Locate the cell with the specified text and output its [x, y] center coordinate. 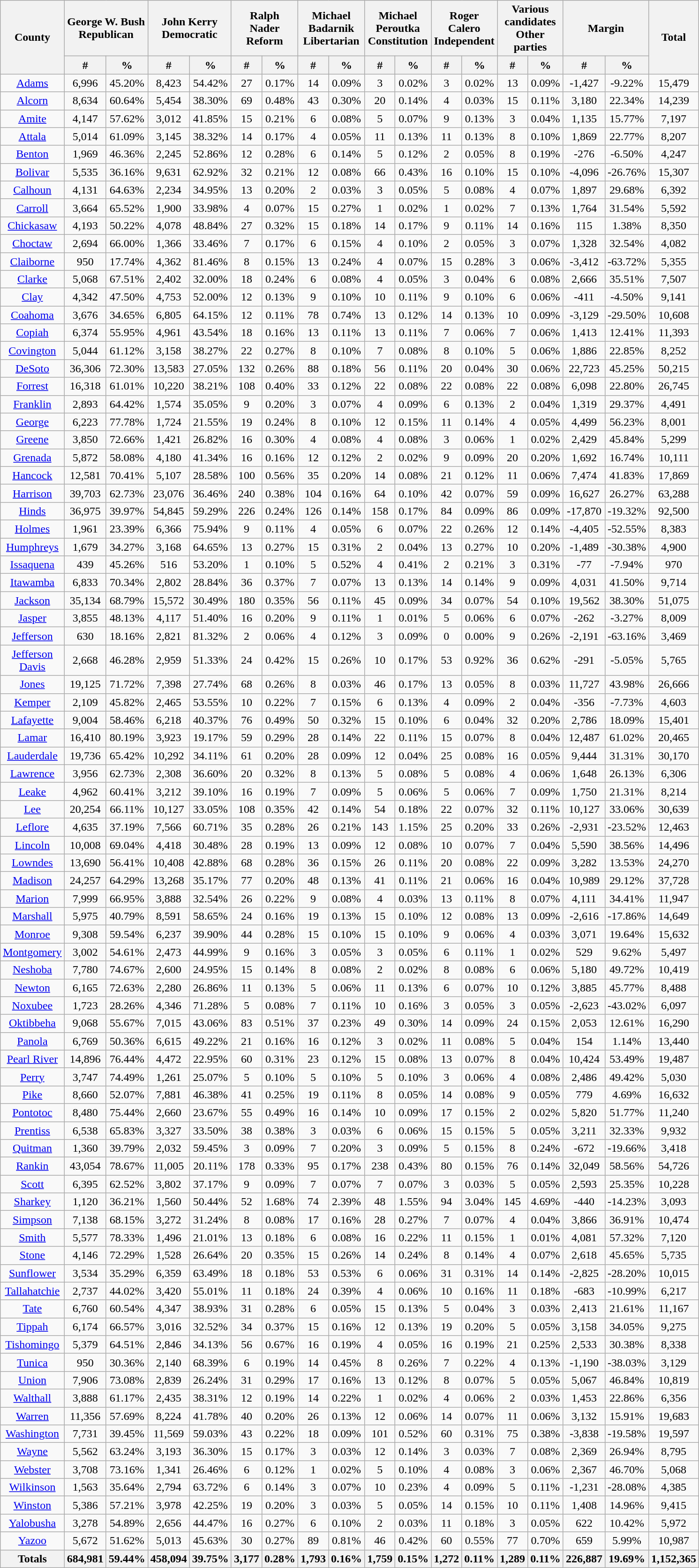
8,634 [85, 101]
Jones [32, 684]
37.19% [127, 827]
36.30% [210, 1452]
58.46% [127, 720]
Yazoo [32, 1541]
49 [380, 1023]
-2,191 [584, 636]
39.75% [210, 1559]
8,214 [673, 791]
2.39% [347, 1202]
92,500 [673, 511]
Lamar [32, 738]
6,217 [673, 1291]
178 [247, 1166]
22.34% [626, 101]
1,120 [85, 1202]
63.72% [210, 1487]
41.50% [626, 583]
33.46% [210, 243]
5,014 [85, 136]
33.05% [210, 809]
57.21% [127, 1505]
78 [313, 315]
20,254 [85, 809]
74 [313, 1202]
37 [313, 1023]
20.11% [210, 1166]
9,932 [673, 1130]
4,472 [169, 1059]
2,245 [169, 154]
72.66% [127, 440]
9,714 [673, 583]
17.74% [127, 261]
69 [247, 101]
19.64% [626, 934]
Webster [32, 1470]
3,071 [584, 934]
35.29% [127, 1273]
8,480 [85, 1112]
-43.02% [626, 1005]
Yalobusha [32, 1523]
Totals [32, 1559]
30.38% [626, 1344]
Union [32, 1380]
43.98% [626, 684]
1,152,365 [673, 1559]
4,362 [169, 261]
2,473 [169, 952]
46.38% [210, 1095]
-1,489 [584, 547]
7,906 [85, 1380]
13.53% [626, 863]
1,869 [584, 136]
3,002 [85, 952]
45.65% [626, 1255]
Franklin [32, 404]
10,989 [584, 881]
-9.22% [626, 83]
15,632 [673, 934]
-17,870 [584, 511]
5,765 [673, 660]
3,956 [85, 773]
50.44% [210, 1202]
73.16% [127, 1470]
Leake [32, 791]
34.27% [127, 547]
0.53% [347, 1273]
0.48% [279, 101]
George W. BushRepublican [106, 28]
3,676 [85, 315]
10,015 [673, 1273]
38.31% [210, 1398]
39.79% [127, 1148]
5,299 [673, 440]
3,866 [584, 1220]
36.21% [127, 1202]
5,820 [584, 1112]
1,750 [584, 791]
2,308 [169, 773]
24,257 [85, 881]
7,731 [85, 1434]
4,193 [85, 225]
970 [673, 565]
Adams [32, 83]
39,703 [85, 493]
26.82% [210, 440]
9,068 [85, 1023]
39.10% [210, 791]
80.19% [127, 738]
1.68% [279, 1202]
8,383 [673, 529]
0.81% [347, 1541]
84 [446, 511]
7,881 [169, 1095]
Jefferson Davis [32, 660]
8,252 [673, 351]
Clay [32, 297]
38.32% [210, 136]
-28.08% [626, 1487]
38.56% [626, 845]
19,597 [673, 1434]
1,969 [85, 154]
40 [247, 1416]
32.33% [626, 1130]
-30.38% [626, 547]
28.26% [127, 1005]
126 [313, 511]
-63.16% [626, 636]
3,212 [169, 791]
63,288 [673, 493]
6,218 [169, 720]
4,900 [673, 547]
35,134 [85, 600]
Sunflower [32, 1273]
48.13% [127, 618]
20,465 [673, 738]
16,318 [85, 386]
1,408 [584, 1505]
83 [247, 1023]
46.70% [626, 1470]
Smith [32, 1238]
3,850 [85, 440]
68.79% [127, 600]
5,355 [673, 261]
2,429 [584, 440]
12,463 [673, 827]
68.39% [210, 1362]
1,328 [584, 243]
26.27% [626, 493]
12.61% [626, 1023]
6,366 [169, 529]
6,760 [85, 1309]
5,577 [85, 1238]
47.50% [127, 297]
Tallahatchie [32, 1291]
22.77% [626, 136]
3,885 [584, 988]
11,356 [85, 1416]
5,067 [584, 1380]
9,275 [673, 1327]
27.05% [210, 368]
Monroe [32, 934]
11,393 [673, 333]
8,224 [169, 1416]
3,327 [169, 1130]
5,592 [673, 208]
115 [584, 225]
15.77% [626, 119]
3,978 [169, 1505]
Chickasaw [32, 225]
3,180 [584, 101]
Amite [32, 119]
23.39% [127, 529]
-262 [584, 618]
73.08% [127, 1380]
-26.76% [626, 172]
3,469 [673, 636]
10,111 [673, 458]
10,608 [673, 315]
-77 [584, 565]
5,562 [85, 1452]
63.49% [210, 1273]
8,009 [673, 618]
67.51% [127, 279]
-6.50% [626, 154]
35.17% [210, 881]
41.83% [626, 475]
15,307 [673, 172]
16.74% [626, 458]
15,401 [673, 720]
66.11% [127, 809]
11,240 [673, 1112]
64.65% [210, 547]
69.04% [127, 845]
-23.52% [626, 827]
Holmes [32, 529]
61 [247, 756]
4,347 [169, 1309]
132 [247, 368]
21.31% [626, 791]
Lafayette [32, 720]
29.68% [626, 190]
8,591 [169, 916]
-2,623 [584, 1005]
34.65% [127, 315]
Itawamba [32, 583]
19,736 [85, 756]
10,008 [85, 845]
Kemper [32, 702]
Benton [32, 154]
6,174 [85, 1327]
2,959 [169, 660]
36.91% [626, 1220]
26.13% [626, 773]
5,386 [85, 1505]
65.83% [127, 1130]
1.14% [626, 1041]
4,385 [673, 1487]
44.99% [210, 952]
8,660 [85, 1095]
36,975 [85, 511]
3,278 [85, 1523]
54.42% [210, 83]
3.04% [480, 1202]
40.37% [210, 720]
59.54% [127, 934]
Stone [32, 1255]
11,727 [584, 684]
58.56% [626, 1166]
6,769 [85, 1041]
53.55% [210, 702]
Coahoma [32, 315]
0.45% [347, 1362]
50,215 [673, 368]
6,374 [85, 333]
46.84% [626, 1380]
23,076 [169, 493]
55.01% [210, 1291]
71.28% [210, 1005]
2,465 [169, 702]
61.01% [127, 386]
64 [380, 493]
Madison [32, 881]
-29.50% [626, 315]
30,170 [673, 756]
24.95% [210, 970]
-1,427 [584, 83]
7,120 [673, 1238]
58.65% [210, 916]
72.29% [127, 1255]
Perry [32, 1077]
-28.20% [626, 1273]
16,627 [584, 493]
Neshoba [32, 970]
3,802 [169, 1184]
44.47% [210, 1523]
25.07% [210, 1077]
51,075 [673, 600]
62.92% [210, 172]
26.46% [210, 1470]
-3,412 [584, 261]
Panola [32, 1041]
44 [247, 934]
4,180 [169, 458]
39.97% [127, 511]
-3,129 [584, 315]
5,107 [169, 475]
8,795 [673, 1452]
21.61% [626, 1309]
Claiborne [32, 261]
1,961 [85, 529]
240 [247, 493]
6,097 [673, 1005]
Harrison [32, 493]
36.46% [210, 493]
Lawrence [32, 773]
-7.73% [626, 702]
41.85% [210, 119]
1,900 [169, 208]
2,839 [169, 1380]
60.41% [127, 791]
622 [584, 1523]
88 [313, 368]
Grenada [32, 458]
1.55% [413, 1202]
9,308 [85, 934]
14,649 [673, 916]
12,487 [584, 738]
1,764 [584, 208]
74.67% [127, 970]
4,082 [673, 243]
George [32, 422]
Newton [32, 988]
Prentiss [32, 1130]
49.22% [210, 1041]
45.20% [127, 83]
64.29% [127, 881]
4,491 [673, 404]
45.84% [626, 440]
16,632 [673, 1095]
529 [584, 952]
Walthall [32, 1398]
11,569 [169, 1434]
-52.55% [626, 529]
36.60% [210, 773]
9,004 [85, 720]
46.36% [127, 154]
2,140 [169, 1362]
1.38% [626, 225]
1,679 [85, 547]
51.62% [127, 1541]
10,474 [673, 1220]
54.89% [127, 1523]
3,420 [169, 1291]
70.34% [127, 583]
1,135 [584, 119]
Jackson [32, 600]
5,672 [85, 1541]
29.12% [626, 881]
-4,405 [584, 529]
5,972 [673, 1523]
County [32, 38]
11,947 [673, 899]
3,193 [169, 1452]
12,581 [85, 475]
-3,838 [584, 1434]
55.95% [127, 333]
2,435 [169, 1398]
13,268 [169, 881]
4,117 [169, 618]
2,367 [584, 1470]
13,440 [673, 1041]
2,660 [169, 1112]
2,402 [169, 279]
Tate [32, 1309]
Choctaw [32, 243]
72.30% [127, 368]
Roger CaleroIndependent [464, 28]
-411 [584, 297]
2,280 [169, 988]
34.11% [210, 756]
3,855 [85, 618]
61.17% [127, 1398]
5,872 [85, 458]
Total [673, 38]
61.09% [127, 136]
77.78% [127, 422]
1,453 [584, 1398]
5,013 [169, 1541]
26.64% [210, 1255]
4,342 [85, 297]
5.99% [626, 1541]
10,408 [169, 863]
17,869 [673, 475]
42.88% [210, 863]
29.37% [626, 404]
0.74% [347, 315]
1.15% [413, 827]
-19.66% [626, 1148]
37,728 [673, 881]
2,533 [584, 1344]
Various candidatesOther parties [531, 28]
22.85% [626, 351]
3,282 [584, 863]
Marion [32, 899]
180 [247, 600]
Lee [32, 809]
1,360 [85, 1148]
1,574 [169, 404]
1,272 [446, 1559]
2,668 [85, 660]
8,207 [673, 136]
41.78% [210, 1416]
22.80% [626, 386]
50 [313, 720]
101 [380, 1434]
143 [380, 827]
-10.99% [626, 1291]
-2,931 [584, 827]
630 [85, 636]
14,496 [673, 845]
35.05% [210, 404]
59.44% [127, 1559]
19,562 [584, 600]
30,639 [673, 809]
7,197 [673, 119]
5,454 [169, 101]
-1,190 [584, 1362]
DeSoto [32, 368]
22.86% [626, 1398]
5,590 [584, 845]
6,356 [673, 1398]
Tippah [32, 1327]
4,131 [85, 190]
33.06% [626, 809]
49.72% [626, 970]
-19.58% [626, 1434]
516 [169, 565]
60.54% [127, 1309]
1,560 [169, 1202]
2,032 [169, 1148]
70.41% [127, 475]
0.70% [546, 1541]
71.72% [127, 684]
12.41% [626, 333]
1,563 [85, 1487]
75.44% [127, 1112]
38.21% [210, 386]
51.33% [210, 660]
35.51% [626, 279]
7,398 [169, 684]
28.58% [210, 475]
Wayne [32, 1452]
Rankin [32, 1166]
145 [513, 1202]
3,923 [169, 738]
45.77% [626, 988]
1,261 [169, 1077]
53.49% [626, 1059]
45.25% [626, 368]
31.54% [626, 208]
Michael PeroutkaConstitution [398, 28]
Pontotoc [32, 1112]
19.17% [210, 738]
0 [446, 636]
6,223 [85, 422]
59.03% [210, 1434]
26,745 [673, 386]
18.16% [127, 636]
779 [584, 1095]
10,419 [673, 970]
30.36% [127, 1362]
158 [380, 511]
19,683 [673, 1416]
-63.72% [626, 261]
4,147 [85, 119]
32.00% [210, 279]
3,129 [673, 1362]
55.67% [127, 1023]
8,338 [673, 1344]
6,805 [169, 315]
659 [584, 1541]
63.24% [127, 1452]
5,180 [584, 970]
15,479 [673, 83]
7,015 [169, 1023]
2,593 [584, 1184]
5,975 [85, 916]
6,165 [85, 988]
2,656 [169, 1523]
8,350 [673, 225]
3,272 [169, 1220]
1,319 [584, 404]
3,012 [169, 119]
1,341 [169, 1470]
2,234 [169, 190]
1,648 [584, 773]
-4.50% [626, 297]
2,694 [85, 243]
4,111 [584, 899]
13,583 [169, 368]
31.31% [626, 756]
-356 [584, 702]
0.55% [480, 1541]
684,981 [85, 1559]
0.33% [279, 1166]
9.62% [626, 952]
6,237 [169, 934]
1,723 [85, 1005]
32.52% [210, 1327]
2,821 [169, 636]
9,141 [673, 297]
6,392 [673, 190]
62.52% [127, 1184]
50.22% [127, 225]
8,488 [673, 988]
4,418 [169, 845]
10,228 [673, 1184]
34.41% [626, 899]
9,631 [169, 172]
Hinds [32, 511]
0.41% [413, 565]
39.90% [210, 934]
Oktibbeha [32, 1023]
John KerryDemocratic [189, 28]
56.41% [127, 863]
458,094 [169, 1559]
2,600 [169, 970]
23.67% [210, 1112]
75 [513, 1434]
10.42% [626, 1523]
14,239 [673, 101]
Washington [32, 1434]
14.96% [626, 1505]
31.24% [210, 1220]
51.77% [626, 1112]
57.62% [127, 119]
0.39% [347, 1291]
6,395 [85, 1184]
54,845 [169, 511]
6,538 [85, 1130]
0.00% [480, 636]
7,999 [85, 899]
80 [446, 1166]
3,534 [85, 1273]
-291 [584, 660]
34.95% [210, 190]
4,603 [673, 702]
5,044 [85, 351]
6,359 [169, 1273]
Humphreys [32, 547]
2,737 [85, 1291]
2,413 [584, 1309]
-2,616 [584, 916]
3,664 [85, 208]
0.51% [279, 1023]
54.61% [127, 952]
-7.94% [626, 565]
Marshall [32, 916]
24,270 [673, 863]
9,415 [673, 1505]
10,987 [673, 1541]
36,306 [85, 368]
Clarke [32, 279]
6,306 [673, 773]
26.94% [626, 1452]
9,444 [584, 756]
55 [247, 1112]
Noxubee [32, 1005]
35.64% [127, 1487]
Lincoln [32, 845]
Winston [32, 1505]
-4,096 [584, 172]
43.06% [210, 1023]
64.63% [127, 190]
0.92% [480, 660]
1,759 [380, 1559]
Jasper [32, 618]
1,692 [584, 458]
5,497 [673, 952]
Quitman [32, 1148]
Hancock [32, 475]
18.09% [626, 720]
4,753 [169, 297]
3,747 [85, 1077]
78.67% [127, 1166]
Issaquena [32, 565]
4,346 [169, 1005]
Covington [32, 351]
61.02% [626, 738]
75.94% [210, 529]
2,802 [169, 583]
10,424 [584, 1059]
81.46% [210, 261]
64.42% [127, 404]
Pearl River [32, 1059]
78.33% [127, 1238]
Lowndes [32, 863]
Forrest [32, 386]
3,708 [85, 1470]
Montgomery [32, 952]
-14.23% [626, 1202]
50.36% [127, 1041]
2,794 [169, 1487]
1,421 [169, 440]
6,833 [85, 583]
65.42% [127, 756]
27.74% [210, 684]
-3.27% [626, 618]
Ralph NaderReform [264, 28]
Tishomingo [32, 1344]
21.55% [210, 422]
19.69% [626, 1559]
1,496 [169, 1238]
16,290 [673, 1023]
22.95% [210, 1059]
19,125 [85, 684]
60.64% [127, 101]
3,418 [673, 1148]
3,145 [169, 136]
5,030 [673, 1077]
3,211 [584, 1130]
4,247 [673, 154]
30.49% [210, 600]
2,486 [584, 1077]
74.49% [127, 1077]
6,615 [169, 1041]
41.34% [210, 458]
43,054 [85, 1166]
10,292 [169, 756]
Warren [32, 1416]
81.32% [210, 636]
Alcorn [32, 101]
Pike [32, 1095]
2,053 [584, 1023]
26.86% [210, 988]
3,132 [584, 1416]
15.91% [626, 1416]
0.62% [546, 660]
Attala [32, 136]
Leflore [32, 827]
66 [380, 172]
2,893 [85, 404]
100 [247, 475]
4,031 [584, 583]
72.63% [127, 988]
61.12% [127, 351]
46.28% [127, 660]
439 [85, 565]
Wilkinson [32, 1487]
52 [247, 1202]
-19.32% [626, 511]
26.24% [210, 1380]
65.52% [127, 208]
7,507 [673, 279]
8,423 [169, 83]
-5.05% [626, 660]
4,081 [584, 1238]
1,366 [169, 243]
33.98% [210, 208]
Margin [606, 28]
52.07% [127, 1095]
51.40% [210, 618]
57.32% [626, 1238]
44.02% [127, 1291]
-1,231 [584, 1487]
45 [380, 600]
95 [313, 1166]
38.93% [210, 1309]
-672 [584, 1148]
58.08% [127, 458]
Tunica [32, 1362]
66.00% [127, 243]
1,724 [169, 422]
-276 [584, 154]
10,220 [169, 386]
36.16% [127, 172]
3,093 [673, 1202]
89 [313, 1541]
33.50% [210, 1130]
10,819 [673, 1380]
1,793 [313, 1559]
5,379 [85, 1344]
7,474 [584, 475]
Scott [32, 1184]
7,566 [169, 827]
6,098 [584, 386]
7,780 [85, 970]
43.54% [210, 333]
60.71% [210, 827]
4,078 [169, 225]
86 [513, 511]
Greene [32, 440]
2,109 [85, 702]
48.84% [210, 225]
6,996 [85, 83]
54,726 [673, 1166]
30.48% [210, 845]
38.27% [210, 351]
22,723 [584, 368]
226 [247, 511]
56.23% [626, 422]
4,961 [169, 333]
Bolivar [32, 172]
34.13% [210, 1344]
154 [584, 1041]
4,499 [584, 422]
Copiah [32, 333]
64.15% [210, 315]
5,735 [673, 1255]
57.69% [127, 1416]
7,138 [85, 1220]
1,897 [584, 190]
4,962 [85, 791]
11,005 [169, 1166]
3,016 [169, 1327]
40.79% [127, 916]
Jefferson [32, 636]
13,690 [85, 863]
32,049 [584, 1166]
3,168 [169, 547]
45.26% [127, 565]
Sharkey [32, 1202]
59.45% [210, 1148]
68.15% [127, 1220]
94 [446, 1202]
2,666 [584, 279]
2,618 [584, 1255]
52.00% [210, 297]
0.56% [279, 475]
45.63% [210, 1541]
0.67% [279, 1344]
104 [313, 493]
2,369 [584, 1452]
238 [380, 1166]
5,535 [85, 172]
-440 [584, 1202]
42.25% [210, 1505]
37.17% [210, 1184]
28.84% [210, 583]
26,666 [673, 684]
16,410 [85, 738]
-17.86% [626, 916]
15,572 [169, 600]
25.35% [626, 1184]
64.51% [127, 1344]
0.40% [279, 386]
8,001 [673, 422]
19,487 [673, 1059]
2,846 [169, 1344]
1,289 [513, 1559]
23 [313, 1059]
Calhoun [32, 190]
3,177 [247, 1559]
226,887 [584, 1559]
-2,825 [584, 1273]
11,167 [673, 1309]
38 [247, 1130]
49.42% [626, 1077]
Michael BadarnikLibertarian [331, 28]
59.29% [210, 511]
21.01% [210, 1238]
Carroll [32, 208]
2,786 [584, 720]
45.82% [127, 702]
4,146 [85, 1255]
66.95% [127, 899]
39.45% [127, 1434]
1,886 [584, 351]
76.44% [127, 1059]
1,413 [584, 333]
1,528 [169, 1255]
53.20% [210, 565]
Lauderdale [32, 756]
-38.03% [626, 1362]
4,635 [85, 827]
-683 [584, 1291]
66.57% [127, 1327]
14,896 [85, 1059]
34.05% [626, 1327]
52.86% [210, 154]
Simpson [32, 1220]
